Locate the cell with the specified text and output its (x, y) center coordinate. 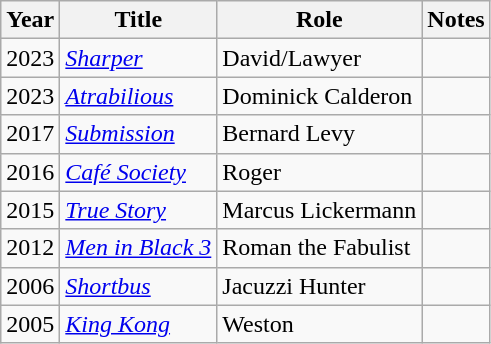
Shortbus (138, 286)
Role (320, 20)
Jacuzzi Hunter (320, 286)
Weston (320, 324)
2016 (30, 172)
Title (138, 20)
True Story (138, 210)
Bernard Levy (320, 134)
2012 (30, 248)
Notes (456, 20)
Café Society (138, 172)
Roman the Fabulist (320, 248)
Atrabilious (138, 96)
2006 (30, 286)
Marcus Lickermann (320, 210)
Submission (138, 134)
David/Lawyer (320, 58)
Men in Black 3 (138, 248)
Year (30, 20)
King Kong (138, 324)
Dominick Calderon (320, 96)
Roger (320, 172)
Sharper (138, 58)
2015 (30, 210)
2005 (30, 324)
2017 (30, 134)
